Identify which cell holds the provided text, then report its [X, Y] central coordinate. 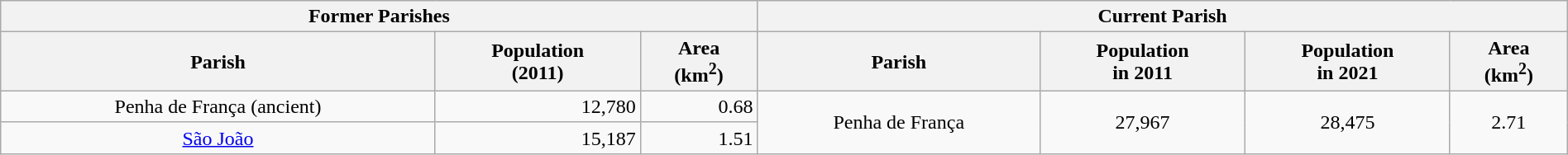
Penha de França [899, 122]
1.51 [699, 138]
Current Parish [1163, 16]
28,475 [1348, 122]
Populationin 2011 [1143, 62]
15,187 [538, 138]
0.68 [699, 106]
São João [218, 138]
Former Parishes [379, 16]
Penha de França (ancient) [218, 106]
27,967 [1143, 122]
12,780 [538, 106]
2.71 [1508, 122]
Population(2011) [538, 62]
Populationin 2021 [1348, 62]
